Determine the [X, Y] coordinate at the center of the cell enclosing the given text.  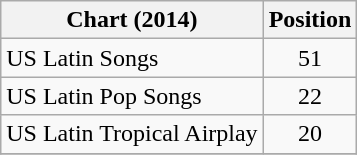
Position [310, 20]
US Latin Tropical Airplay [132, 134]
Chart (2014) [132, 20]
20 [310, 134]
51 [310, 58]
22 [310, 96]
US Latin Songs [132, 58]
US Latin Pop Songs [132, 96]
